Output the (X, Y) coordinate of the center of the cell containing the given text.  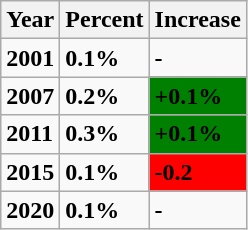
2020 (30, 210)
2007 (30, 96)
0.3% (104, 134)
Year (30, 20)
Increase (198, 20)
Percent (104, 20)
2015 (30, 172)
2001 (30, 58)
0.2% (104, 96)
2011 (30, 134)
-0.2 (198, 172)
